Return [X, Y] of the center of cell containing provided text 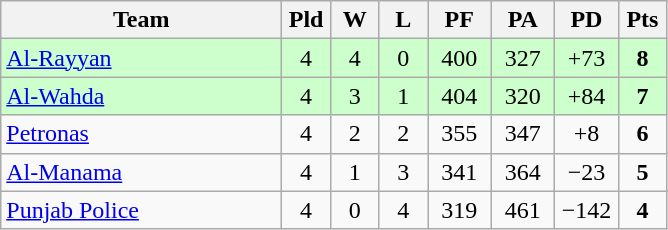
W [354, 20]
Al-Wahda [142, 96]
Petronas [142, 134]
+84 [587, 96]
400 [460, 58]
+73 [587, 58]
Team [142, 20]
320 [523, 96]
PF [460, 20]
347 [523, 134]
404 [460, 96]
PD [587, 20]
Pts [642, 20]
355 [460, 134]
319 [460, 210]
Al-Rayyan [142, 58]
7 [642, 96]
5 [642, 172]
Punjab Police [142, 210]
461 [523, 210]
327 [523, 58]
Al-Manama [142, 172]
Pld [306, 20]
−142 [587, 210]
364 [523, 172]
8 [642, 58]
L [404, 20]
341 [460, 172]
+8 [587, 134]
6 [642, 134]
PA [523, 20]
−23 [587, 172]
